Search for the cell housing the specified text and yield its [X, Y] center coordinate. 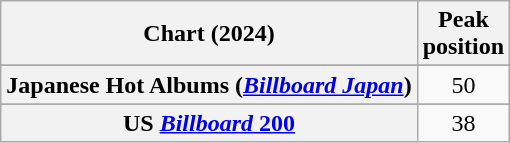
38 [463, 123]
50 [463, 85]
Chart (2024) [209, 34]
US Billboard 200 [209, 123]
Japanese Hot Albums (Billboard Japan) [209, 85]
Peakposition [463, 34]
